For the text-containing cell, return its midpoint in (x, y) coordinate format. 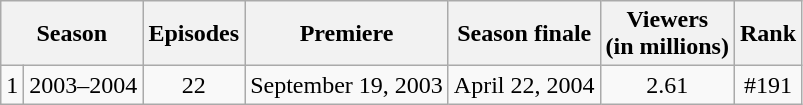
2.61 (667, 85)
#191 (768, 85)
April 22, 2004 (524, 85)
Viewers(in millions) (667, 34)
2003–2004 (84, 85)
Season (72, 34)
Premiere (347, 34)
Rank (768, 34)
1 (12, 85)
September 19, 2003 (347, 85)
22 (194, 85)
Episodes (194, 34)
Season finale (524, 34)
